Provide the (x, y) coordinate of the cell's center where the given text is located.  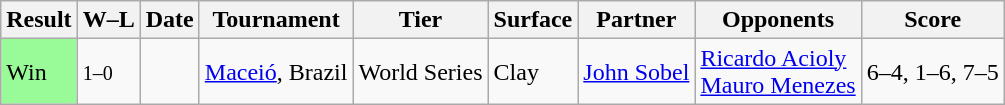
W–L (108, 20)
Tier (420, 20)
Maceió, Brazil (276, 72)
Ricardo Acioly Mauro Menezes (778, 72)
Surface (533, 20)
John Sobel (636, 72)
Win (39, 72)
6–4, 1–6, 7–5 (932, 72)
Partner (636, 20)
Result (39, 20)
1–0 (108, 72)
Score (932, 20)
Clay (533, 72)
Tournament (276, 20)
Opponents (778, 20)
World Series (420, 72)
Date (170, 20)
